Return the [x, y] coordinate for the center point of the cell that contains the specified text.  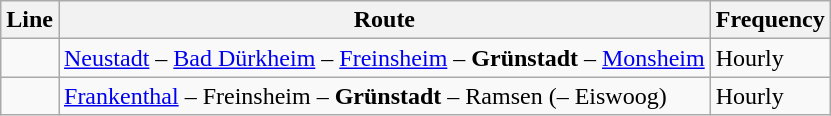
Frequency [770, 20]
Line [30, 20]
Route [384, 20]
Frankenthal – Freinsheim – Grünstadt – Ramsen (– Eiswoog) [384, 96]
Neustadt – Bad Dürkheim – Freinsheim – Grünstadt – Monsheim [384, 58]
